Locate the cell with the specified text and output its [x, y] center coordinate. 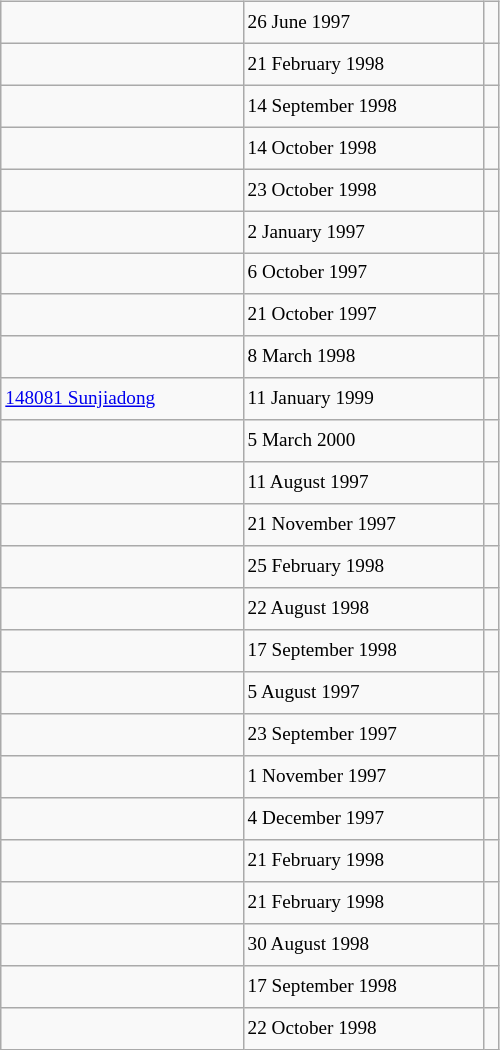
5 March 2000 [364, 441]
11 August 1997 [364, 483]
14 September 1998 [364, 106]
11 January 1999 [364, 399]
4 December 1997 [364, 819]
1 November 1997 [364, 777]
22 August 1998 [364, 609]
30 August 1998 [364, 944]
23 October 1998 [364, 190]
2 January 1997 [364, 232]
26 June 1997 [364, 22]
23 September 1997 [364, 735]
25 February 1998 [364, 567]
21 October 1997 [364, 315]
14 October 1998 [364, 148]
6 October 1997 [364, 274]
22 October 1998 [364, 1028]
148081 Sunjiadong [122, 399]
8 March 1998 [364, 357]
21 November 1997 [364, 525]
5 August 1997 [364, 693]
